Return [X, Y] of the center of cell containing provided text 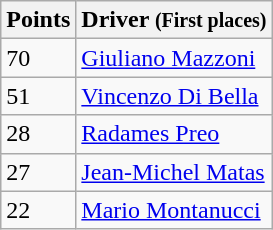
Driver (First places) [174, 20]
Radames Preo [174, 134]
27 [38, 172]
Mario Montanucci [174, 210]
Points [38, 20]
22 [38, 210]
Vincenzo Di Bella [174, 96]
51 [38, 96]
70 [38, 58]
Giuliano Mazzoni [174, 58]
28 [38, 134]
Jean-Michel Matas [174, 172]
